Output the (X, Y) coordinate of the center of the cell containing the given text.  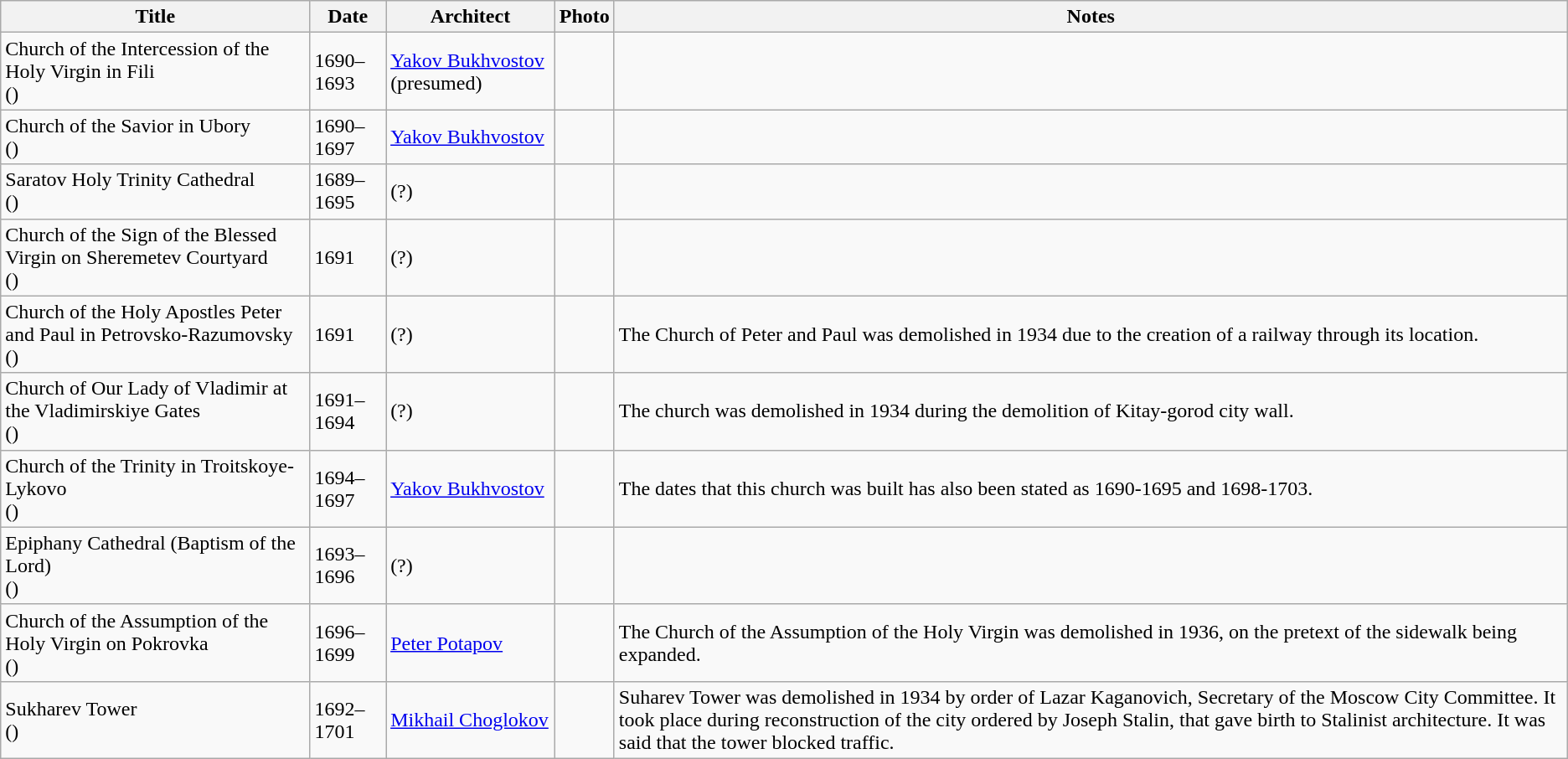
Title (156, 17)
Architect (471, 17)
1692–1701 (348, 720)
1690–1693 (348, 71)
Church of the Intercession of the Holy Virgin in Fili() (156, 71)
Date (348, 17)
Sukharev Tower() (156, 720)
Mikhail Choglokov (471, 720)
1690–1697 (348, 137)
Church of the Holy Apostles Peter and Paul in Petrovsko-Razumovsky() (156, 334)
1693–1696 (348, 565)
Peter Potapov (471, 643)
1689–1695 (348, 191)
The church was demolished in 1934 during the demolition of Kitay-gorod city wall. (1091, 411)
Yakov Bukhvostov (presumed) (471, 71)
Church of Our Lady of Vladimir at the Vladimirskiye Gates() (156, 411)
Epiphany Cathedral (Baptism of the Lord)() (156, 565)
Church of the Savior in Ubory() (156, 137)
1696–1699 (348, 643)
The Church of the Assumption of the Holy Virgin was demolished in 1936, on the pretext of the sidewalk being expanded. (1091, 643)
The Church of Peter and Paul was demolished in 1934 due to the creation of a railway through its location. (1091, 334)
1691–1694 (348, 411)
Church of the Assumption of the Holy Virgin on Pokrovka() (156, 643)
Photo (585, 17)
Church of the Sign of the Blessed Virgin on Sheremetev Courtyard() (156, 257)
Church of the Trinity in Troitskoye-Lykovo() (156, 488)
1694–1697 (348, 488)
The dates that this church was built has also been stated as 1690-1695 and 1698-1703. (1091, 488)
Saratov Holy Trinity Cathedral() (156, 191)
Notes (1091, 17)
